Pinpoint the cell where the given text exists, returning its (x, y) midpoint coordinate. 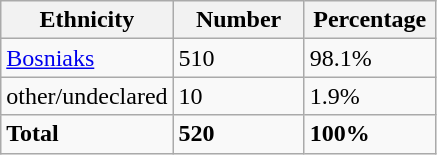
510 (238, 58)
Total (87, 134)
other/undeclared (87, 96)
Percentage (370, 20)
98.1% (370, 58)
Bosniaks (87, 58)
10 (238, 96)
1.9% (370, 96)
Number (238, 20)
Ethnicity (87, 20)
100% (370, 134)
520 (238, 134)
